From the cell containing the given text, extract its center point as (x, y) coordinate. 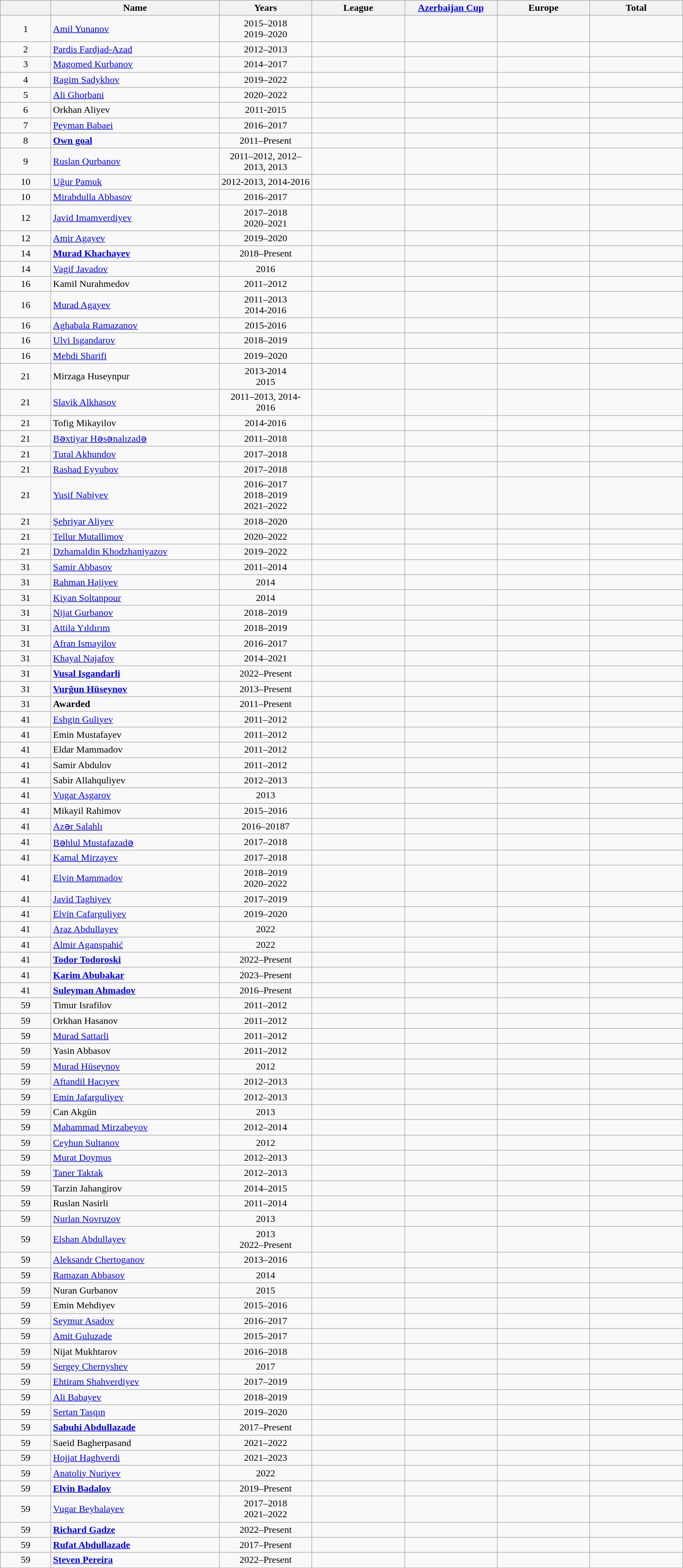
2014-2016 (266, 423)
Ulvi Isgandarov (135, 340)
Tarzin Jahangirov (135, 1188)
Karim Abubakar (135, 975)
2016–2018 (266, 1351)
9 (26, 161)
Azerbaijan Cup (451, 8)
Amir Agayev (135, 238)
Magomed Kurbanov (135, 64)
League (359, 8)
5 (26, 95)
Azər Salahlı (135, 826)
2 (26, 49)
Samir Abbasov (135, 567)
Murad Agayev (135, 305)
Uğur Pamuk (135, 182)
Orkhan Aliyev (135, 110)
Vurğun Hüseynov (135, 689)
Mikayil Rahimov (135, 811)
Rashad Eyyubov (135, 469)
Attila Yıldırım (135, 628)
2023–Present (266, 975)
2018–Present (266, 254)
2011–2013 2014-2016 (266, 305)
6 (26, 110)
Sertan Taşqın (135, 1412)
Ruslan Qurbanov (135, 161)
2016–20187 (266, 826)
Timur Israfilov (135, 1005)
2019–Present (266, 1488)
Todor Todoroski (135, 960)
Awarded (135, 704)
8 (26, 140)
Şehriyar Aliyev (135, 521)
Kiyan Soltanpour (135, 597)
Amil Yunanov (135, 29)
Aghabala Ramazanov (135, 325)
Nurlan Novruzov (135, 1219)
Elvin Mammadov (135, 878)
Tellur Mutallimov (135, 537)
Kamil Nurahmedov (135, 284)
Taner Taktak (135, 1173)
Ruslan Nasirli (135, 1204)
Ragim Sadykhov (135, 80)
Ramazan Abbasov (135, 1275)
2011–2013, 2014-2016 (266, 403)
Ehtiram Shahverdiyev (135, 1382)
Mirzaga Huseynpur (135, 376)
2013-2014 2015 (266, 376)
Anatoliy Nuriyev (135, 1473)
Can Akgün (135, 1112)
Yasin Abbasov (135, 1051)
2016 (266, 269)
Samir Abdulov (135, 765)
2014–2015 (266, 1188)
Rahman Hajiyev (135, 582)
Emin Mehdiyev (135, 1306)
Eshgin Guliyev (135, 719)
2013–2016 (266, 1260)
Sergey Chernyshev (135, 1366)
Suleyman Ahmadov (135, 990)
Pardis Fardjad-Azad (135, 49)
Tofig Mikayilov (135, 423)
Richard Gadze (135, 1530)
Sabir Allahquliyev (135, 780)
Steven Pereira (135, 1560)
Elvin Cafarguliyev (135, 914)
7 (26, 125)
Nijat Gurbanov (135, 613)
Orkhan Hasanov (135, 1021)
1 (26, 29)
2017 (266, 1366)
Murat Doymus (135, 1158)
4 (26, 80)
2015-2016 (266, 325)
2016–2017 2018–2019 2021–2022 (266, 495)
3 (26, 64)
Saeid Bagherpasand (135, 1443)
2013 2022–Present (266, 1240)
Murad Khachayev (135, 254)
2015–2017 (266, 1336)
2017–2018 2021–2022 (266, 1509)
Vagif Javadov (135, 269)
Bəxtiyar Həsənalızadə (135, 439)
2017–2018 2020–2021 (266, 218)
Kamal Mirzayev (135, 857)
Murad Hüseynov (135, 1066)
Mahammad Mirzabeyov (135, 1127)
2016–Present (266, 990)
2011–2012, 2012–2013, 2013 (266, 161)
Mehdi Sharifi (135, 356)
Nijat Mukhtarov (135, 1351)
2021–2022 (266, 1443)
Aleksandr Chertoganov (135, 1260)
Dzhamaldin Khodzhaniyazov (135, 552)
2012-2013, 2014-2016 (266, 182)
Almir Aganspahić (135, 945)
Slavik Alkhasov (135, 403)
Emin Jafarguliyev (135, 1097)
Bəhlul Mustafazadə (135, 842)
Ceyhun Sultanov (135, 1142)
Peyman Babaei (135, 125)
Rufat Abdullazade (135, 1545)
Total (636, 8)
2021–2023 (266, 1458)
Aftandil Hacıyev (135, 1081)
Khayal Najafov (135, 659)
Hojjat Haghverdi (135, 1458)
2013–Present (266, 689)
Name (135, 8)
Ali Ghorbani (135, 95)
Mirabdulla Abbasov (135, 197)
Nuran Gurbanov (135, 1290)
Years (266, 8)
2018–2020 (266, 521)
2014–2021 (266, 659)
Vugar Asgarov (135, 795)
Afran Ismayilov (135, 643)
Vugar Beybalayev (135, 1509)
Amit Guluzade (135, 1336)
2011–2018 (266, 439)
Europe (544, 8)
2018–2019 2020–2022 (266, 878)
Sabuhi Abdullazade (135, 1428)
2011-2015 (266, 110)
Araz Abdullayev (135, 929)
Javid Imamverdiyev (135, 218)
Tural Akhundov (135, 454)
Emin Mustafayev (135, 735)
Yusif Nabiyev (135, 495)
2015 (266, 1290)
Own goal (135, 140)
Ali Babayev (135, 1397)
2014–2017 (266, 64)
Javid Taghiyev (135, 899)
2012–2014 (266, 1127)
Vusal Isgandarli (135, 674)
Seymur Asadov (135, 1321)
2015–2018 2019–2020 (266, 29)
Eldar Mammadov (135, 750)
Elshan Abdullayev (135, 1240)
Murad Sattarli (135, 1036)
Elvin Badalov (135, 1488)
